Locate the cell with the specified text and output its (x, y) center coordinate. 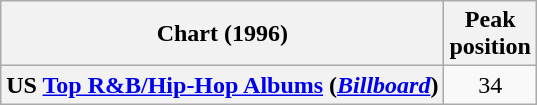
Chart (1996) (222, 34)
34 (490, 85)
US Top R&B/Hip-Hop Albums (Billboard) (222, 85)
Peakposition (490, 34)
